For the text-containing cell, return its midpoint in [X, Y] coordinate format. 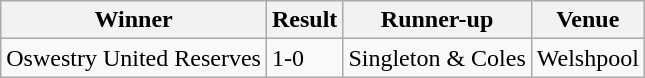
Singleton & Coles [437, 58]
1-0 [304, 58]
Oswestry United Reserves [134, 58]
Runner-up [437, 20]
Winner [134, 20]
Result [304, 20]
Welshpool [588, 58]
Venue [588, 20]
